Return the (x, y) coordinate for the center point of the cell that contains the specified text.  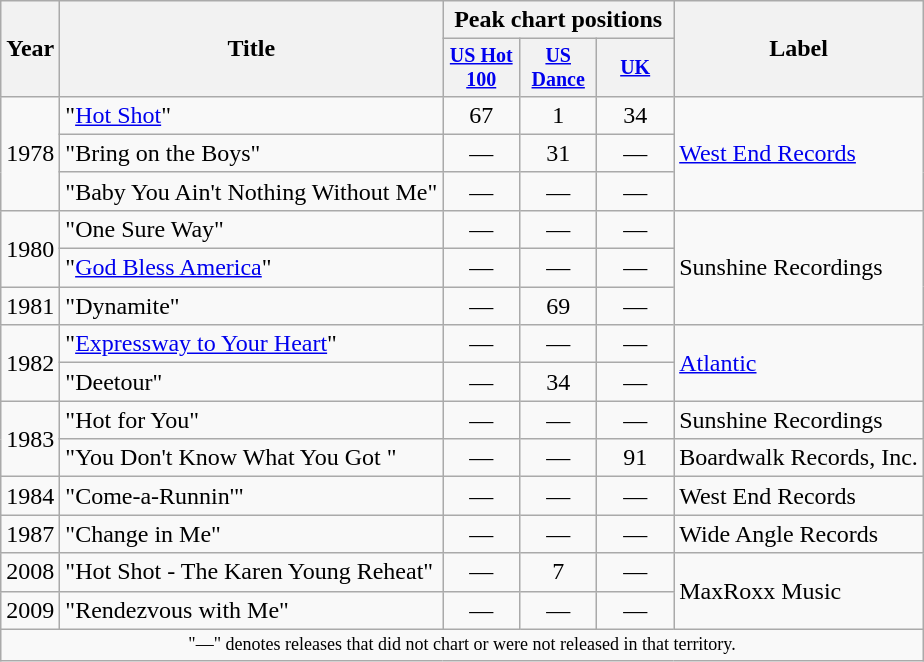
69 (558, 306)
"God Bless America" (252, 268)
MaxRoxx Music (799, 591)
67 (482, 115)
"Hot for You" (252, 420)
"Change in Me" (252, 534)
Peak chart positions (558, 20)
"Expressway to Your Heart" (252, 344)
"Bring on the Boys" (252, 153)
Atlantic (799, 363)
"Deetour" (252, 382)
1982 (30, 363)
2008 (30, 572)
1980 (30, 248)
UK (636, 68)
2009 (30, 610)
Year (30, 49)
"Baby You Ain't Nothing Without Me" (252, 191)
US Dance (558, 68)
1981 (30, 306)
"Hot Shot" (252, 115)
91 (636, 458)
31 (558, 153)
7 (558, 572)
Title (252, 49)
1 (558, 115)
"Dynamite" (252, 306)
"—" denotes releases that did not chart or were not released in that territory. (462, 644)
1984 (30, 496)
Label (799, 49)
"You Don't Know What You Got " (252, 458)
"Rendezvous with Me" (252, 610)
1983 (30, 439)
"Come-a-Runnin'" (252, 496)
"Hot Shot - The Karen Young Reheat" (252, 572)
US Hot 100 (482, 68)
Wide Angle Records (799, 534)
Boardwalk Records, Inc. (799, 458)
1987 (30, 534)
"One Sure Way" (252, 229)
1978 (30, 153)
